Provide the (x, y) coordinate of the cell's center where the given text is located.  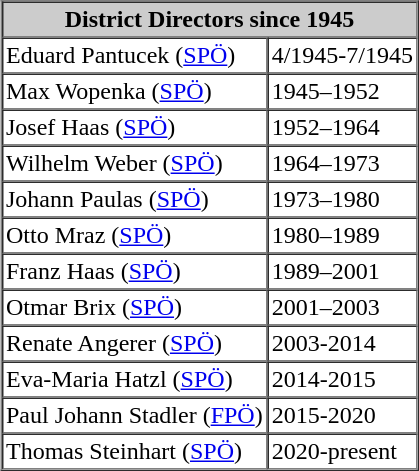
Eduard Pantucek (SPÖ) (135, 56)
1980–1989 (342, 236)
1945–1952 (342, 92)
1952–1964 (342, 128)
1964–1973 (342, 164)
Renate Angerer (SPÖ) (135, 344)
Otto Mraz (SPÖ) (135, 236)
Max Wopenka (SPÖ) (135, 92)
Josef Haas (SPÖ) (135, 128)
2003-2014 (342, 344)
Paul Johann Stadler (FPÖ) (135, 416)
Wilhelm Weber (SPÖ) (135, 164)
4/1945-7/1945 (342, 56)
Eva-Maria Hatzl (SPÖ) (135, 380)
Johann Paulas (SPÖ) (135, 200)
Otmar Brix (SPÖ) (135, 308)
1989–2001 (342, 272)
1973–1980 (342, 200)
2014-2015 (342, 380)
2020-present (342, 452)
Thomas Steinhart (SPÖ) (135, 452)
Franz Haas (SPÖ) (135, 272)
District Directors since 1945 (210, 20)
2001–2003 (342, 308)
2015-2020 (342, 416)
